Detect which cell encompasses the target text, then output its (x, y) center coordinate. 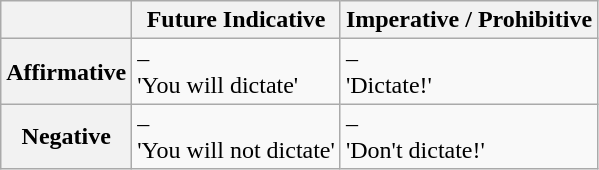
– 'You will dictate' (236, 72)
– 'Dictate!' (468, 72)
– 'You will not dictate' (236, 136)
Negative (66, 136)
Future Indicative (236, 20)
Affirmative (66, 72)
Imperative / Prohibitive (468, 20)
– 'Don't dictate!' (468, 136)
